Locate the cell with the specified text and output its (x, y) center coordinate. 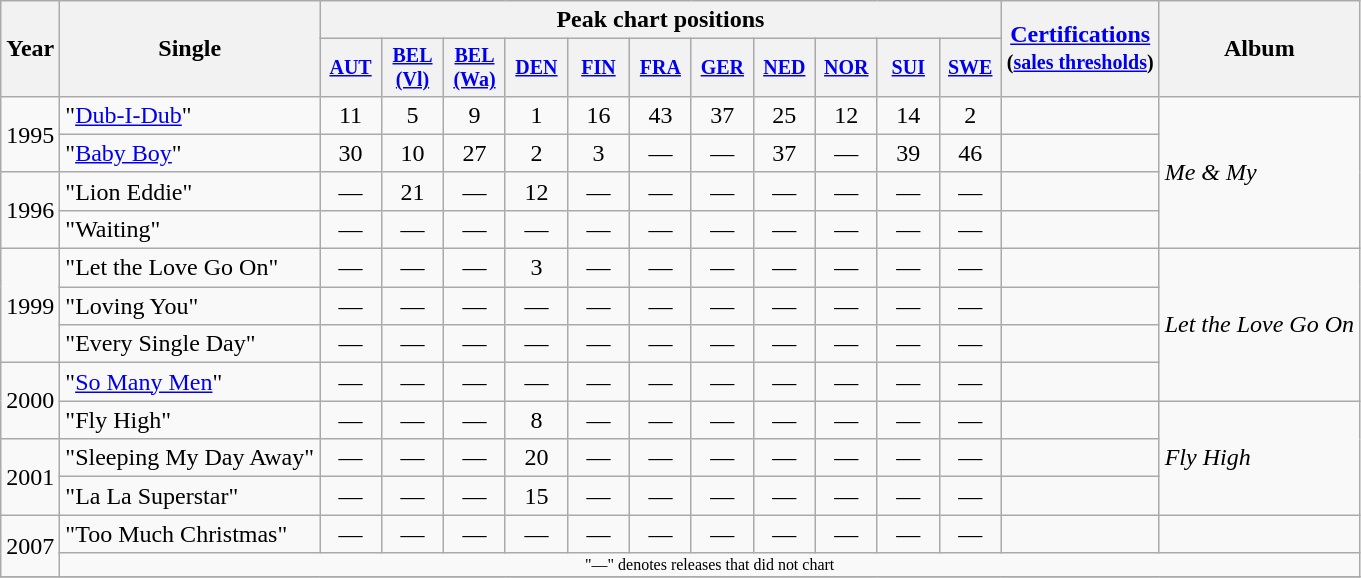
15 (536, 496)
Fly High (1259, 458)
"La La Superstar" (190, 496)
39 (908, 153)
25 (784, 115)
"—" denotes releases that did not chart (710, 565)
Peak chart positions (661, 20)
Let the Love Go On (1259, 325)
FIN (598, 68)
FRA (660, 68)
9 (475, 115)
DEN (536, 68)
10 (413, 153)
"Fly High" (190, 420)
"Too Much Christmas" (190, 534)
SWE (970, 68)
NOR (846, 68)
AUT (351, 68)
Year (30, 49)
GER (722, 68)
BEL(Vl) (413, 68)
20 (536, 458)
2001 (30, 477)
43 (660, 115)
"Dub-I-Dub" (190, 115)
21 (413, 191)
Single (190, 49)
1995 (30, 134)
16 (598, 115)
2000 (30, 401)
"Loving You" (190, 306)
"Let the Love Go On" (190, 268)
8 (536, 420)
27 (475, 153)
"Lion Eddie" (190, 191)
5 (413, 115)
"So Many Men" (190, 382)
SUI (908, 68)
BEL(Wa) (475, 68)
11 (351, 115)
2007 (30, 546)
30 (351, 153)
Album (1259, 49)
Me & My (1259, 172)
"Waiting" (190, 229)
Certifications(sales thresholds) (1080, 49)
1999 (30, 306)
1 (536, 115)
NED (784, 68)
1996 (30, 210)
"Sleeping My Day Away" (190, 458)
46 (970, 153)
"Baby Boy" (190, 153)
14 (908, 115)
"Every Single Day" (190, 344)
